Determine the (X, Y) coordinate at the center of the cell enclosing the given text.  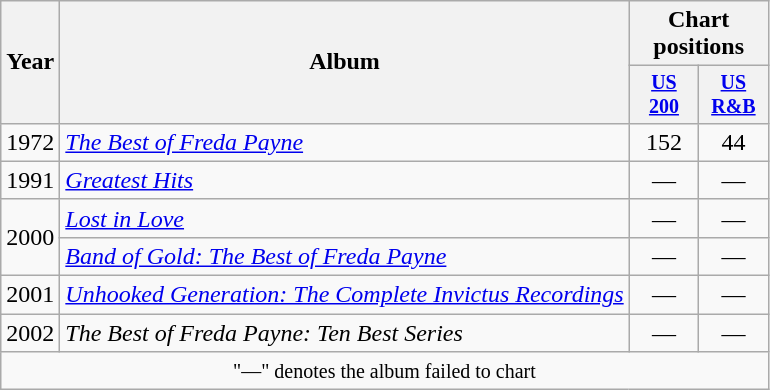
2000 (30, 237)
152 (664, 142)
Band of Gold: The Best of Freda Payne (344, 256)
44 (734, 142)
US R&B (734, 94)
The Best of Freda Payne: Ten Best Series (344, 333)
Chart positions (698, 34)
2002 (30, 333)
Lost in Love (344, 218)
US 200 (664, 94)
The Best of Freda Payne (344, 142)
1991 (30, 180)
Greatest Hits (344, 180)
1972 (30, 142)
Unhooked Generation: The Complete Invictus Recordings (344, 295)
"—" denotes the album failed to chart (384, 371)
Album (344, 62)
Year (30, 62)
2001 (30, 295)
